Capture the cell that displays the provided text and extract its [X, Y] central coordinate. 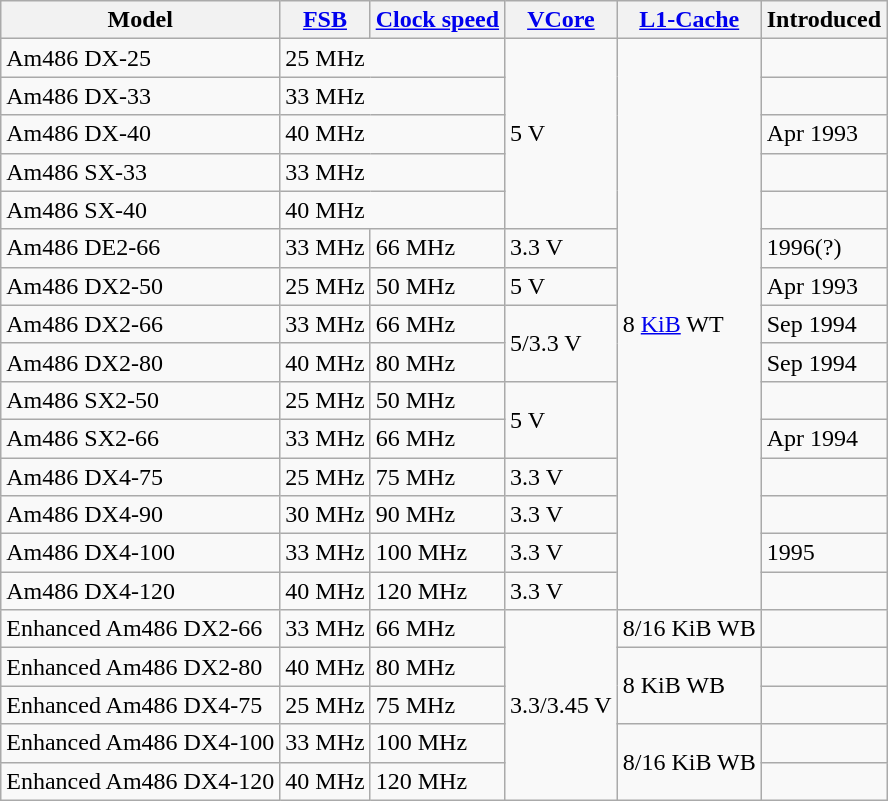
30 MHz [325, 515]
Enhanced Am486 DX4-100 [140, 743]
Am486 DX2-50 [140, 286]
8 KiB WT [689, 324]
Am486 DX4-120 [140, 591]
Enhanced Am486 DX2-80 [140, 667]
Model [140, 20]
Am486 SX2-50 [140, 400]
VCore [562, 20]
Am486 DX4-75 [140, 477]
Am486 DX2-66 [140, 324]
FSB [325, 20]
Clock speed [437, 20]
Am486 DX4-90 [140, 515]
Am486 DX2-80 [140, 362]
Am486 SX-40 [140, 210]
Enhanced Am486 DX4-120 [140, 781]
Am486 DX-40 [140, 134]
8 KiB WB [689, 686]
Am486 DX4-100 [140, 553]
Apr 1994 [824, 438]
90 MHz [437, 515]
Am486 DE2-66 [140, 248]
L1-Cache [689, 20]
Enhanced Am486 DX4-75 [140, 705]
Enhanced Am486 DX2-66 [140, 629]
3.3/3.45 V [562, 705]
Am486 SX-33 [140, 172]
Am486 DX-33 [140, 96]
Am486 SX2-66 [140, 438]
1996(?) [824, 248]
Introduced [824, 20]
5/3.3 V [562, 343]
Am486 DX-25 [140, 58]
1995 [824, 553]
